For the text-containing cell, return its midpoint in [X, Y] coordinate format. 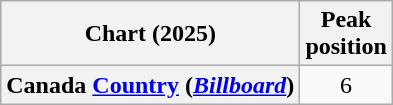
6 [346, 85]
Peakposition [346, 34]
Canada Country (Billboard) [150, 85]
Chart (2025) [150, 34]
